Search for the cell housing the specified text and yield its (x, y) center coordinate. 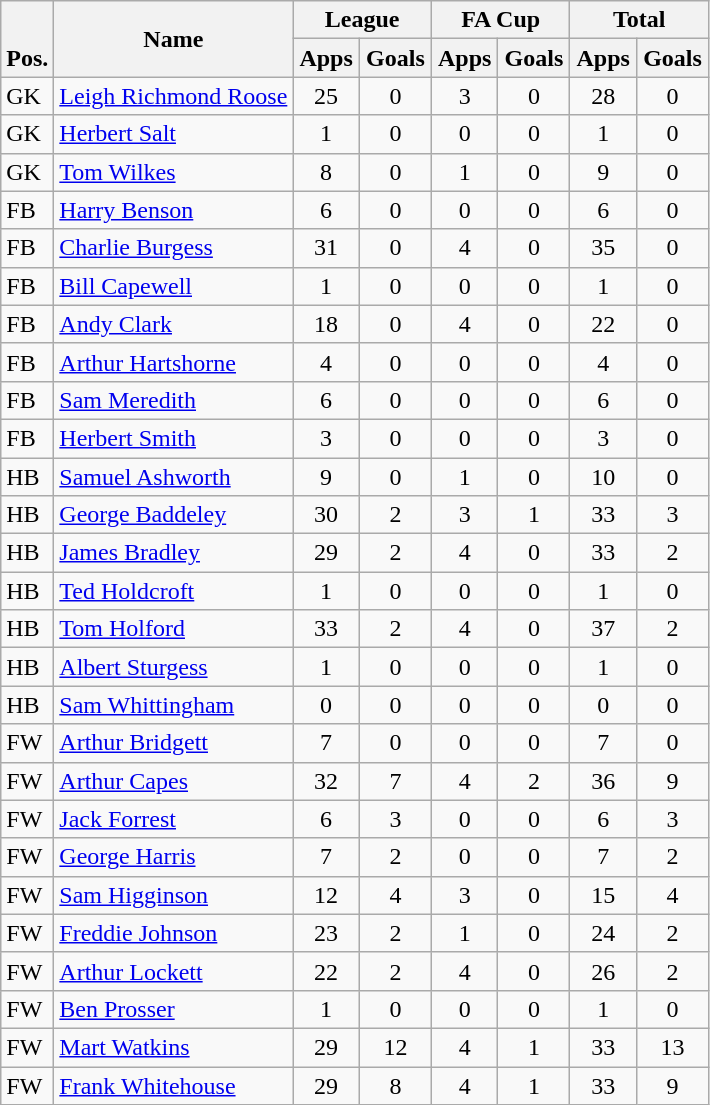
James Bradley (174, 553)
28 (604, 96)
30 (326, 515)
23 (326, 933)
FA Cup (500, 20)
George Harris (174, 857)
15 (604, 895)
Arthur Lockett (174, 971)
32 (326, 781)
18 (326, 324)
24 (604, 933)
36 (604, 781)
Freddie Johnson (174, 933)
10 (604, 477)
Leigh Richmond Roose (174, 96)
Total (640, 20)
Ted Holdcroft (174, 591)
Sam Higginson (174, 895)
Name (174, 39)
Ben Prosser (174, 1009)
Frank Whitehouse (174, 1085)
25 (326, 96)
Herbert Smith (174, 438)
Albert Sturgess (174, 667)
Arthur Capes (174, 781)
Sam Meredith (174, 400)
Samuel Ashworth (174, 477)
Herbert Salt (174, 134)
Pos. (28, 39)
35 (604, 248)
Mart Watkins (174, 1047)
Tom Holford (174, 629)
Bill Capewell (174, 286)
31 (326, 248)
Arthur Bridgett (174, 743)
Charlie Burgess (174, 248)
Sam Whittingham (174, 705)
26 (604, 971)
Jack Forrest (174, 819)
Arthur Hartshorne (174, 362)
Harry Benson (174, 210)
37 (604, 629)
Andy Clark (174, 324)
League (362, 20)
George Baddeley (174, 515)
13 (672, 1047)
Tom Wilkes (174, 172)
